From the cell containing the given text, extract its center point as (X, Y) coordinate. 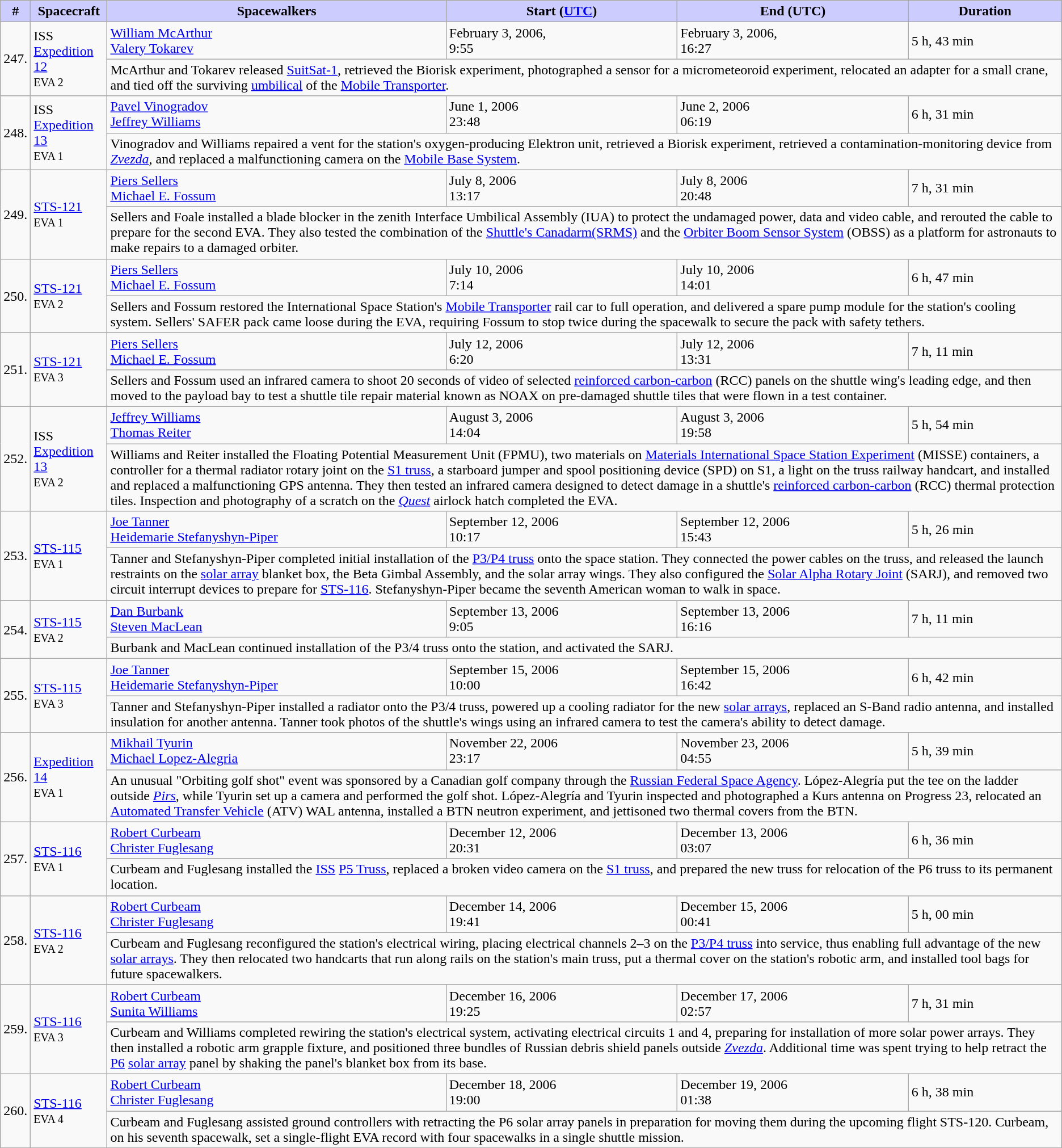
256. (16, 777)
6 h, 36 min (985, 840)
5 h, 39 min (985, 751)
September 12, 2006 15:43 (793, 530)
254. (16, 630)
William McArthur Valery Tokarev (277, 41)
5 h, 43 min (985, 41)
STS-116EVA 4 (69, 1111)
255. (16, 696)
Robert Curbeam Sunita Williams (277, 1003)
June 2, 2006 06:19 (793, 115)
Dan Burbank Steven MacLean (277, 619)
September 13, 2006 16:16 (793, 619)
253. (16, 556)
250. (16, 296)
STS-121EVA 1 (69, 215)
ISS Expedition 12EVA 2 (69, 59)
260. (16, 1111)
August 3, 2006 19:58 (793, 424)
Expedition 14EVA 1 (69, 777)
STS-115EVA 2 (69, 630)
Mikhail Tyurin Michael Lopez-Alegria (277, 751)
STS-115EVA 1 (69, 556)
Duration (985, 11)
February 3, 2006, 9:55 (562, 41)
July 8, 2006 13:17 (562, 188)
June 1, 2006 23:48 (562, 115)
December 17, 2006 02:57 (793, 1003)
251. (16, 369)
ISS Expedition 13EVA 1 (69, 133)
Spacewalkers (277, 11)
STS-116EVA 1 (69, 859)
259. (16, 1029)
5 h, 00 min (985, 914)
November 23, 2006 04:55 (793, 751)
July 12, 2006 13:31 (793, 351)
December 18, 2006 19:00 (562, 1092)
December 19, 2006 01:38 (793, 1092)
December 14, 2006 19:41 (562, 914)
Start (UTC) (562, 11)
February 3, 2006, 16:27 (793, 41)
6 h, 38 min (985, 1092)
248. (16, 133)
STS-121EVA 2 (69, 296)
258. (16, 940)
November 22, 2006 23:17 (562, 751)
252. (16, 459)
Spacecraft (69, 11)
July 12, 2006 6:20 (562, 351)
STS-121EVA 3 (69, 369)
December 13, 2006 03:07 (793, 840)
July 10, 2006 7:14 (562, 277)
6 h, 31 min (985, 115)
Jeffrey Williams Thomas Reiter (277, 424)
ISS Expedition 13EVA 2 (69, 459)
September 15, 2006 16:42 (793, 678)
5 h, 26 min (985, 530)
STS-115EVA 3 (69, 696)
December 16, 2006 19:25 (562, 1003)
247. (16, 59)
August 3, 2006 14:04 (562, 424)
July 8, 2006 20:48 (793, 188)
December 15, 2006 00:41 (793, 914)
6 h, 42 min (985, 678)
6 h, 47 min (985, 277)
Pavel Vinogradov Jeffrey Williams (277, 115)
249. (16, 215)
257. (16, 859)
End (UTC) (793, 11)
# (16, 11)
5 h, 54 min (985, 424)
September 15, 2006 10:00 (562, 678)
STS-116EVA 2 (69, 940)
STS-116EVA 3 (69, 1029)
Burbank and MacLean continued installation of the P3/4 truss onto the station, and activated the SARJ. (584, 648)
September 13, 2006 9:05 (562, 619)
December 12, 2006 20:31 (562, 840)
July 10, 2006 14:01 (793, 277)
September 12, 2006 10:17 (562, 530)
